Capture the cell that displays the provided text and extract its (x, y) central coordinate. 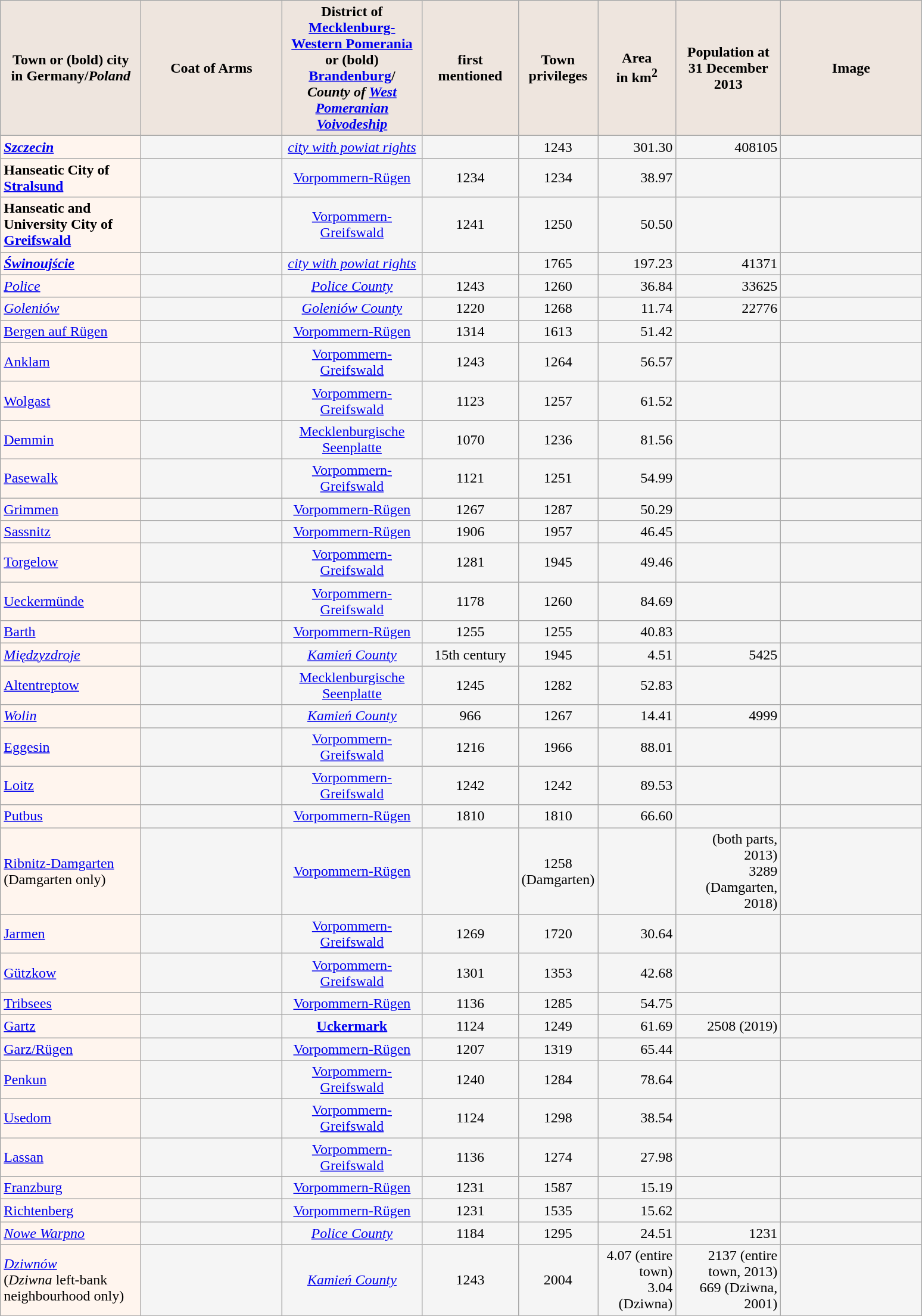
2004 (558, 1280)
Wolgast (71, 400)
1269 (471, 934)
1298 (558, 1119)
54.99 (637, 478)
Anklam (71, 362)
1720 (558, 934)
61.69 (637, 1026)
1220 (471, 309)
Tribsees (71, 1003)
66.60 (637, 816)
30.64 (637, 934)
49.46 (637, 562)
1319 (558, 1049)
38.54 (637, 1119)
Torgelow (71, 562)
46.45 (637, 532)
89.53 (637, 785)
1250 (558, 225)
1966 (558, 747)
15.19 (637, 1188)
1301 (471, 972)
1240 (471, 1079)
4.51 (637, 655)
1184 (471, 1233)
Hanseatic and University City of Greifswald (71, 225)
Town or (bold) city in Germany/Poland (71, 68)
33625 (728, 286)
197.23 (637, 263)
1070 (471, 440)
24.51 (637, 1233)
88.01 (637, 747)
Town privileges (558, 68)
11.74 (637, 309)
Dziwnów (Dziwna left-bank neighbourhood only) (71, 1280)
Richtenberg (71, 1211)
Eggesin (71, 747)
1268 (558, 309)
Goleniów (71, 309)
1353 (558, 972)
1285 (558, 1003)
1216 (471, 747)
1295 (558, 1233)
first mentioned (471, 68)
1282 (558, 685)
1613 (558, 331)
Population at 31 December 2013 (728, 68)
1314 (471, 331)
Gützkow (71, 972)
52.83 (637, 685)
Nowe Warpno (71, 1233)
1906 (471, 532)
1123 (471, 400)
Międzyzdroje (71, 655)
Hanseatic City of Stralsund (71, 178)
Uckermark (352, 1026)
54.75 (637, 1003)
56.57 (637, 362)
78.64 (637, 1079)
1281 (471, 562)
22776 (728, 309)
1245 (471, 685)
Coat of Arms (211, 68)
Gartz (71, 1026)
1274 (558, 1157)
District of Mecklenburg-Western Pomerania or (bold) Brandenburg/County of West Pomeranian Voivodeship (352, 68)
1257 (558, 400)
36.84 (637, 286)
51.42 (637, 331)
1251 (558, 478)
15th century (471, 655)
Altentreptow (71, 685)
(both parts, 2013) 3289 (Damgarten, 2018) (728, 871)
Grimmen (71, 509)
Demmin (71, 440)
1284 (558, 1079)
1765 (558, 263)
Pasewalk (71, 478)
1587 (558, 1188)
Świnoujście (71, 263)
Bergen auf Rügen (71, 331)
Ueckermünde (71, 602)
Ribnitz-Damgarten (Damgarten only) (71, 871)
Barth (71, 632)
40.83 (637, 632)
Sassnitz (71, 532)
61.52 (637, 400)
1241 (471, 225)
1236 (558, 440)
1207 (471, 1049)
408105 (728, 147)
1249 (558, 1026)
50.29 (637, 509)
81.56 (637, 440)
2137 (entire town, 2013) 669 (Dziwna, 2001) (728, 1280)
5425 (728, 655)
1287 (558, 509)
15.62 (637, 1211)
42.68 (637, 972)
2508 (2019) (728, 1026)
Wolin (71, 716)
50.50 (637, 225)
1121 (471, 478)
4.07 (entire town) 3.04 (Dziwna) (637, 1280)
27.98 (637, 1157)
65.44 (637, 1049)
Garz/Rügen (71, 1049)
966 (471, 716)
Image (851, 68)
Penkun (71, 1079)
Usedom (71, 1119)
38.97 (637, 178)
14.41 (637, 716)
Jarmen (71, 934)
Police (71, 286)
1258 (Damgarten) (558, 871)
Putbus (71, 816)
301.30 (637, 147)
Franzburg (71, 1188)
Goleniów County (352, 309)
84.69 (637, 602)
Loitz (71, 785)
1957 (558, 532)
41371 (728, 263)
1178 (471, 602)
Area in km2 (637, 68)
1264 (558, 362)
Lassan (71, 1157)
Szczecin (71, 147)
4999 (728, 716)
1535 (558, 1211)
